Return the [x, y] coordinate for the center point of the cell that contains the specified text.  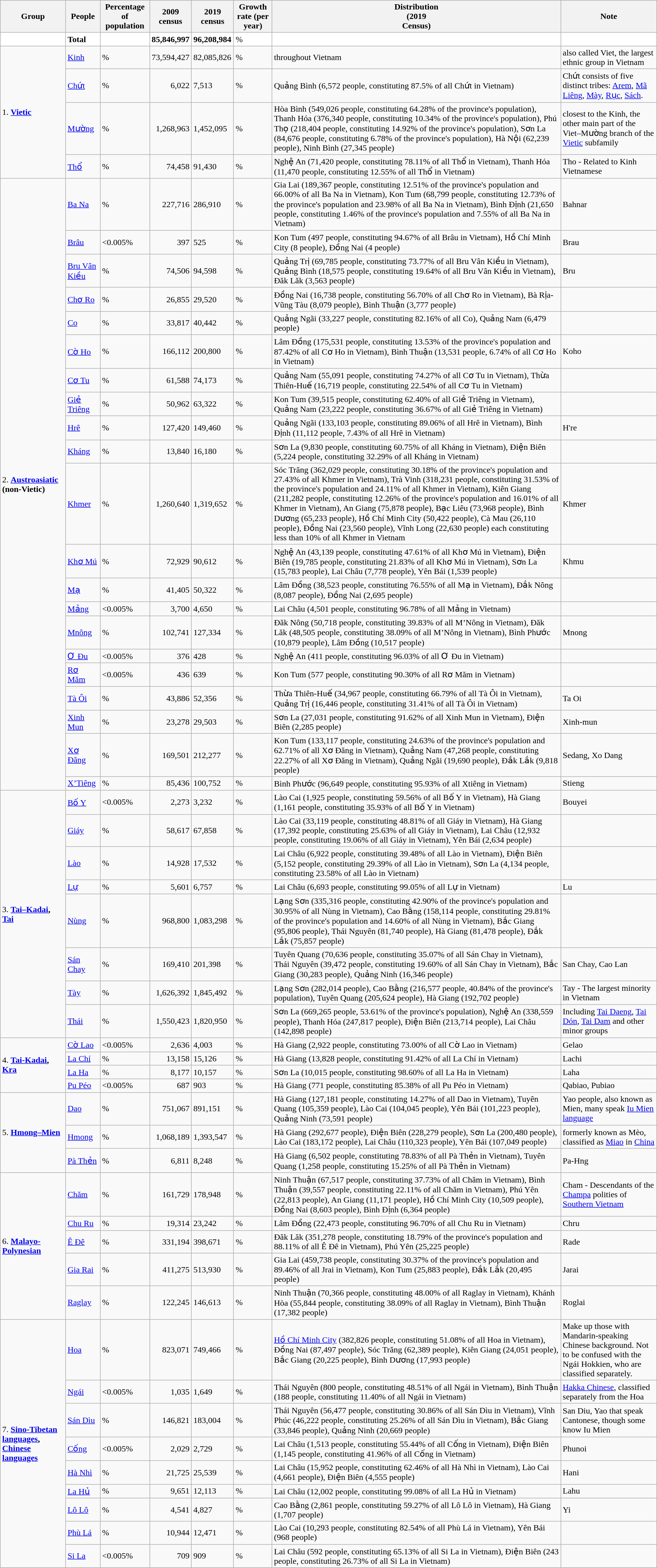
Hrê [83, 428]
1,452,095 [213, 129]
Cờ Ho [83, 351]
3,232 [213, 802]
Total [83, 39]
639 [213, 675]
122,245 [171, 1303]
Cống [83, 1449]
Thổ [83, 166]
5. Hmong–Mien [33, 1132]
Chơ Ro [83, 299]
Yao people, also known as Mien, many speak Iu Mien language [609, 1109]
6. Malayo-Polynesian [33, 1246]
183,004 [213, 1420]
428 [213, 656]
Lâm Đồng (22,473 people, constituting 96.70% of all Chu Ru in Vietnam) [416, 1223]
2,636 [171, 1045]
397 [171, 242]
Bố Y [83, 802]
Nghệ An (411 people, constituting 96.03% of all Ơ Đu in Vietnam) [416, 656]
96,208,984 [213, 39]
1,393,547 [213, 1137]
Lào Cai (1,925 people, constituting 59.56% of all Bố Y in Vietnam), Hà Giang (1,161 people, constituting 35.93% of all Bố Y in Vietnam) [416, 802]
1,268,963 [171, 129]
Hà Giang (2,922 people, constituting 73.00% of all Cờ Lao in Vietnam) [416, 1045]
8,248 [213, 1160]
4,541 [171, 1510]
Sán Dìu [83, 1420]
Thái [83, 1021]
50,322 [213, 590]
Quảng Ngãi (33,227 people, constituting 82.16% of all Co), Quảng Nam (6,479 people) [416, 323]
Nghệ An (71,420 people, constituting 78.11% of all Thổ in Vietnam), Thanh Hóa (11,470 people, constituting 12.55% of all Thổ in Vietnam) [416, 166]
33,817 [171, 323]
40,442 [213, 323]
Lô Lô [83, 1510]
Kinh [83, 58]
212,277 [213, 755]
1,820,950 [213, 1021]
Yi [609, 1510]
1,319,652 [213, 504]
Đăk Lăk (351,278 people, constituting 18.79% of the province's population and 88.11% of all Ê Đê in Vietnam), Phú Yên (25,225 people) [416, 1241]
4. Tai-Kadai, Kra [33, 1065]
1,550,423 [171, 1021]
closest to the Kinh, the other main part of the Viet–Mường branch of the Vietic subfamily [609, 129]
Quảng Bình (6,572 people, constituting 87.5% of all Chứt in Vietnam) [416, 86]
Gelao [609, 1045]
52,356 [213, 698]
61,588 [171, 380]
7,513 [213, 86]
Sơn La (27,031 people, constituting 91.62% of all Xinh Mun in Vietnam), Điện Biên (2,285 people) [416, 722]
Pà Thẻn [83, 1160]
63,322 [213, 404]
Lai Châu (15,952 people, constituting 62.46% of all Hà Nhì in Vietnam), Lào Cai (4,661 people), Điện Biên (4,555 people) [416, 1473]
Hmong [83, 1137]
1,845,492 [213, 993]
Rơ Măm [83, 675]
Mạ [83, 590]
102,741 [171, 633]
Bru Vân Kiều [83, 271]
Lâm Đồng (38,523 people, constituting 76.55% of all Mạ in Vietnam), Đắk Nông (8,087 people), Đồng Nai (2,695 people) [416, 590]
Tà Ôi [83, 698]
Sán Chay [83, 964]
169,410 [171, 964]
Co [83, 323]
Hà Nhì [83, 1473]
Lự [83, 887]
Gia Rai [83, 1270]
13,840 [171, 452]
La Chí [83, 1059]
Thừa Thiên-Huế (34,967 people, constituting 66.79% of all Tà Ôi in Vietnam), Quảng Trị (16,446 people, constituting 31.41% of all Tà Ôi in Vietnam) [416, 698]
2,029 [171, 1449]
1,035 [171, 1392]
74,173 [213, 380]
Ba Na [83, 204]
Phù Lá [83, 1533]
Quảng Nam (55,091 people, constituting 74.27% of all Cơ Tu in Vietnam), Thừa Thiên-Huế (16,719 people, constituting 22.54% of all Cơ Tu in Vietnam) [416, 380]
74,506 [171, 271]
Stieng [609, 783]
Pu Péo [83, 1086]
2009 census [171, 17]
513,930 [213, 1270]
201,398 [213, 964]
Hà Giang (6,502 people, constituting 78.83% of all Pà Thẻn in Vietnam), Tuyên Quang (1,258 people, constituting 15.25% of all Pà Thẻn in Vietnam) [416, 1160]
Hà Giang (771 people, constituting 85.38% of all Pu Péo in Vietnam) [416, 1086]
398,671 [213, 1241]
23,242 [213, 1223]
29,503 [213, 722]
throughout Vietnam [416, 58]
Chứt [83, 86]
Khơ Mú [83, 561]
Khmu [609, 561]
85,436 [171, 783]
3,700 [171, 609]
178,948 [213, 1194]
Dao [83, 1109]
891,151 [213, 1109]
Lạng Sơn (282,014 people), Cao Bằng (216,577 people, 40.84% of the province's population), Tuyên Quang (205,624 people), Hà Giang (192,702 people) [416, 993]
166,112 [171, 351]
58,617 [171, 830]
People [83, 17]
73,594,427 [171, 58]
Rade [609, 1241]
4,003 [213, 1045]
Mường [83, 129]
Chu Ru [83, 1223]
Bru [609, 271]
331,194 [171, 1241]
Make up those with Mandarin-speaking Chinese background. Not to be confused with the Ngái Hokkien, who are classified separately. [609, 1350]
San Diu, Yao that speak Cantonese, though some know Iu Mien [609, 1420]
Laha [609, 1072]
Giẻ Triêng [83, 404]
12,113 [213, 1491]
15,126 [213, 1059]
Giáy [83, 830]
Bình Phước (96,649 people, constituting 95.93% of all Xtiêng in Vietnam) [416, 783]
Chăm [83, 1194]
4,650 [213, 609]
2. Austroasiatic (non-Vietic) [33, 485]
Kháng [83, 452]
Lai Châu (592 people, constituting 65.13% of all Si La in Vietnam), Điện Biên (243 people, constituting 26.73% of all Si La in Vietnam) [416, 1556]
903 [213, 1086]
Xơ Đăng [83, 755]
85,846,997 [171, 39]
Chứt consists of five distinct tribes: Arem, Mã Liêng, Mày, Rục, Sách. [609, 86]
525 [213, 242]
Chru [609, 1223]
6,757 [213, 887]
823,071 [171, 1350]
Ơ Đu [83, 656]
909 [213, 1556]
San Chay, Cao Lan [609, 964]
Roglai [609, 1303]
6,811 [171, 1160]
67,858 [213, 830]
Brau [609, 242]
Xinh Mun [83, 722]
Lachi [609, 1059]
Percentage of population [125, 17]
Cơ Tu [83, 380]
82,085,826 [213, 58]
Group [33, 17]
Ê Đê [83, 1241]
also called Viet, the largest ethnic group in Vietnam [609, 58]
50,962 [171, 404]
Lào [83, 863]
4,827 [213, 1510]
Quảng Ngãi (133,103 people, constituting 89.06% of all Hrê in Vietnam), Bình Định (11,112 people, 7.43% of all Hrê in Vietnam) [416, 428]
5,601 [171, 887]
286,910 [213, 204]
146,821 [171, 1420]
Hakka Chinese, classified separately from the Hoa [609, 1392]
Ta Oi [609, 698]
Jarai [609, 1270]
Sơn La (10,015 people, constituting 98.60% of all La Ha in Vietnam) [416, 1072]
Qabiao, Pubiao [609, 1086]
127,334 [213, 633]
43,886 [171, 698]
Including Tai Daeng, Tai Dón, Tai Dam and other minor groups [609, 1021]
Hà Giang (13,828 people, constituting 91.42% of all La Chí in Vietnam) [416, 1059]
Cham - Descendants of the Champa polities of Southern Vietnam [609, 1194]
8,177 [171, 1072]
Kon Tum (577 people, constituting 90.30% of all Rơ Măm in Vietnam) [416, 675]
16,180 [213, 452]
72,929 [171, 561]
Brâu [83, 242]
La Hủ [83, 1491]
94,598 [213, 271]
14,928 [171, 863]
23,278 [171, 722]
Thái Nguyên (800 people, constituting 48.51% of all Ngái in Vietnam), Bình Thuận (188 people, constituting 11.40% of all Ngái in Vietnam) [416, 1392]
1,083,298 [213, 921]
19,314 [171, 1223]
Lahu [609, 1491]
90,612 [213, 561]
2019 census [213, 17]
Ngái [83, 1392]
X’Tiêng [83, 783]
La Ha [83, 1072]
169,501 [171, 755]
Growth rate (per year) [253, 17]
146,613 [213, 1303]
Cờ Lao [83, 1045]
6,022 [171, 86]
74,458 [171, 166]
751,067 [171, 1109]
12,471 [213, 1533]
968,800 [171, 921]
Lai Châu (4,501 people, constituting 96.78% of all Mảng in Vietnam) [416, 609]
Pa-Hng [609, 1160]
25,539 [213, 1473]
1,649 [213, 1392]
Sedang, Xo Dang [609, 755]
2,729 [213, 1449]
Hoa [83, 1350]
749,466 [213, 1350]
100,752 [213, 783]
Kon Tum (497 people, constituting 94.67% of all Brâu in Vietnam), Hồ Chí Minh City (8 people), Đồng Nai (4 people) [416, 242]
227,716 [171, 204]
436 [171, 675]
Distribution (2019 Census) [416, 17]
Lu [609, 887]
Đồng Nai (16,738 people, constituting 56.70% of all Chơ Ro in Vietnam), Bà Rịa-Vũng Tàu (8,079 people), Bình Thuận (3,777 people) [416, 299]
Note [609, 17]
Raglay [83, 1303]
161,729 [171, 1194]
200,800 [213, 351]
Si La [83, 1556]
149,460 [213, 428]
13,158 [171, 1059]
1,068,189 [171, 1137]
Hani [609, 1473]
2,273 [171, 802]
Mnong [609, 633]
Cao Bằng (2,861 people, constituting 59.27% of all Lô Lô in Vietnam), Hà Giang (1,707 people) [416, 1510]
10,944 [171, 1533]
Lào Cai (10,293 people, constituting 82.54% of all Phù Lá in Vietnam), Yên Bái (968 people) [416, 1533]
41,405 [171, 590]
Tày [83, 993]
Tho - Related to Kinh Vietnamese [609, 166]
Tay - The largest minority in Vietnam [609, 993]
1. Vietic [33, 112]
Koho [609, 351]
Bahnar [609, 204]
687 [171, 1086]
Lai Châu (1,513 people, constituting 55.44% of all Cống in Vietnam), Điện Biên (1,145 people, constituting 41.96% of all Cống in Vietnam) [416, 1449]
Mảng [83, 609]
29,520 [213, 299]
7. Sino-Tibetan languages, Chinese languages [33, 1444]
3. Tai–Kadai, Tai [33, 914]
Nùng [83, 921]
127,420 [171, 428]
21,725 [171, 1473]
Lai Châu (12,002 people, constituting 99.08% of all La Hủ in Vietnam) [416, 1491]
formerly known as Mèo, classified as Miao in China [609, 1137]
10,157 [213, 1072]
Sơn La (9,830 people, constituting 60.75% of all Kháng in Vietnam), Điện Biên (5,224 people, constituting 32.29% of all Kháng in Vietnam) [416, 452]
17,532 [213, 863]
1,626,392 [171, 993]
26,855 [171, 299]
91,430 [213, 166]
Bouyei [609, 802]
H're [609, 428]
411,275 [171, 1270]
376 [171, 656]
Mnông [83, 633]
9,651 [171, 1491]
Phunoi [609, 1449]
709 [171, 1556]
Xinh-mun [609, 722]
1,260,640 [171, 504]
Lai Châu (6,693 people, constituting 99.05% of all Lự in Vietnam) [416, 887]
